Determine the [x, y] coordinate at the center of the cell enclosing the given text.  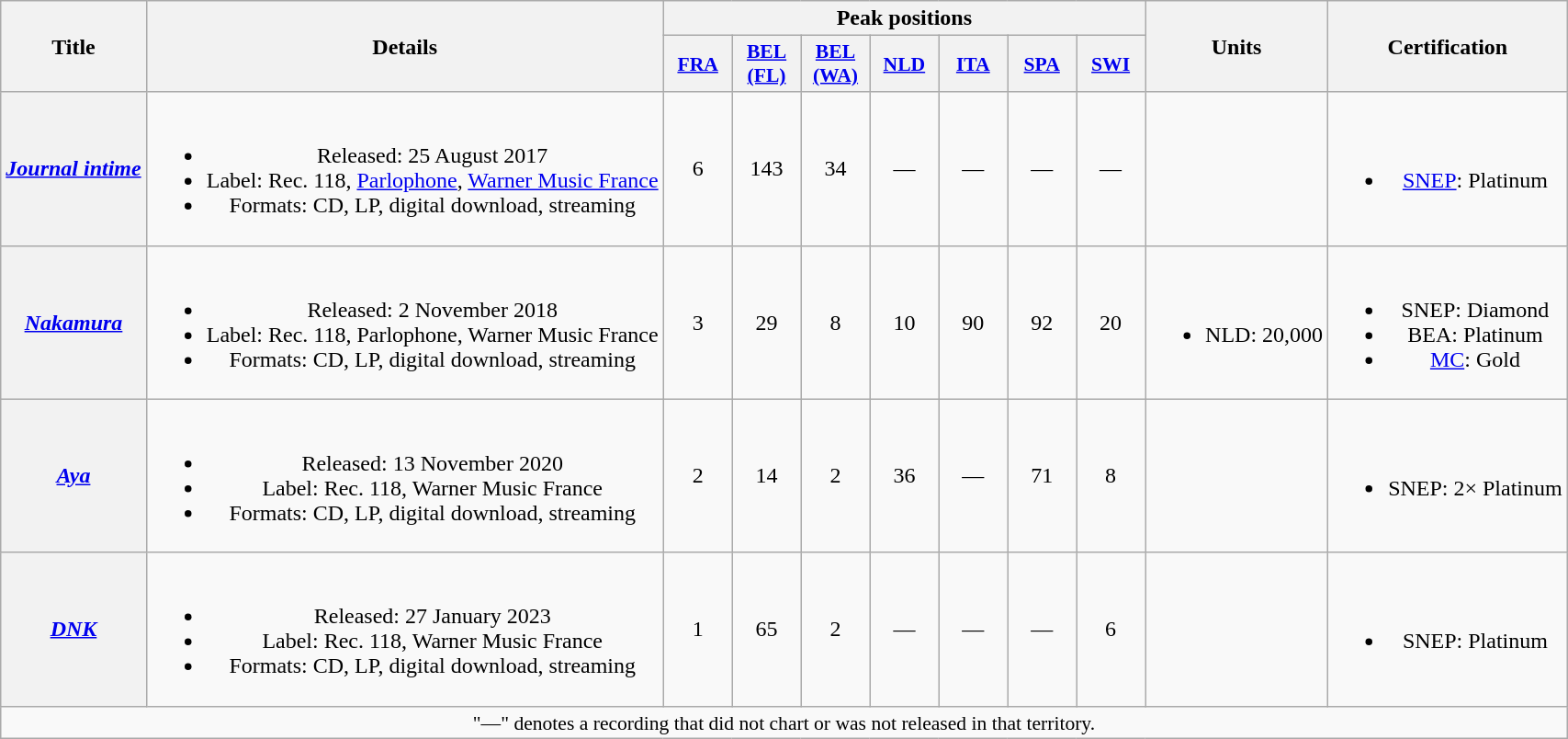
29 [766, 322]
Nakamura [73, 322]
Released: 13 November 2020Label: Rec. 118, Warner Music FranceFormats: CD, LP, digital download, streaming [404, 476]
SNEP: DiamondBEA: PlatinumMC: Gold [1448, 322]
Details [404, 46]
71 [1042, 476]
65 [766, 629]
3 [698, 322]
Aya [73, 476]
36 [904, 476]
14 [766, 476]
34 [836, 169]
SNEP: 2× Platinum [1448, 476]
1 [698, 629]
92 [1042, 322]
Released: 25 August 2017Label: Rec. 118, Parlophone, Warner Music FranceFormats: CD, LP, digital download, streaming [404, 169]
Released: 27 January 2023Label: Rec. 118, Warner Music FranceFormats: CD, LP, digital download, streaming [404, 629]
NLD: 20,000 [1236, 322]
Title [73, 46]
BEL(FL) [766, 64]
Peak positions [904, 18]
NLD [904, 64]
20 [1111, 322]
FRA [698, 64]
Released: 2 November 2018Label: Rec. 118, Parlophone, Warner Music FranceFormats: CD, LP, digital download, streaming [404, 322]
BEL(WA) [836, 64]
SWI [1111, 64]
"—" denotes a recording that did not chart or was not released in that territory. [784, 722]
DNK [73, 629]
10 [904, 322]
Certification [1448, 46]
143 [766, 169]
90 [974, 322]
Journal intime [73, 169]
ITA [974, 64]
Units [1236, 46]
SPA [1042, 64]
